Determine the [x, y] coordinate at the center of the cell enclosing the given text.  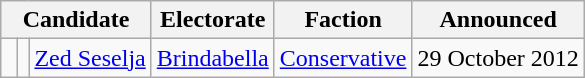
Announced [498, 20]
Faction [343, 20]
29 October 2012 [498, 58]
Zed Seselja [90, 58]
Candidate [76, 20]
Electorate [212, 20]
Conservative [343, 58]
Brindabella [212, 58]
